Find where the given text appears and provide that cell's center as [x, y] coordinate. 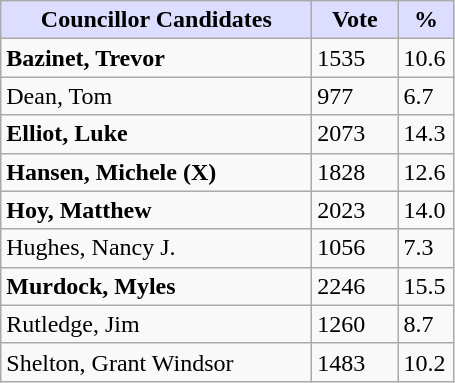
Hughes, Nancy J. [156, 248]
14.3 [426, 134]
Elliot, Luke [156, 134]
10.2 [426, 362]
1056 [355, 248]
Murdock, Myles [156, 286]
1260 [355, 324]
977 [355, 96]
Vote [355, 20]
6.7 [426, 96]
14.0 [426, 210]
1828 [355, 172]
1483 [355, 362]
2023 [355, 210]
7.3 [426, 248]
2246 [355, 286]
1535 [355, 58]
2073 [355, 134]
Dean, Tom [156, 96]
8.7 [426, 324]
Councillor Candidates [156, 20]
Shelton, Grant Windsor [156, 362]
10.6 [426, 58]
Hansen, Michele (X) [156, 172]
Hoy, Matthew [156, 210]
15.5 [426, 286]
12.6 [426, 172]
Rutledge, Jim [156, 324]
% [426, 20]
Bazinet, Trevor [156, 58]
